Detect which cell encompasses the target text, then output its (X, Y) center coordinate. 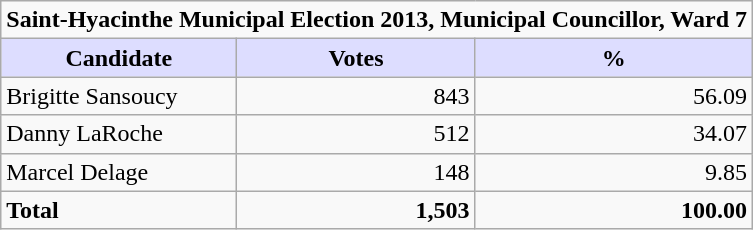
Saint-Hyacinthe Municipal Election 2013, Municipal Councillor, Ward 7 (377, 20)
1,503 (356, 210)
148 (356, 172)
34.07 (614, 134)
Votes (356, 58)
512 (356, 134)
Candidate (119, 58)
Danny LaRoche (119, 134)
Total (119, 210)
843 (356, 96)
56.09 (614, 96)
Marcel Delage (119, 172)
Brigitte Sansoucy (119, 96)
100.00 (614, 210)
9.85 (614, 172)
% (614, 58)
